Locate the cell with the specified text and output its [X, Y] center coordinate. 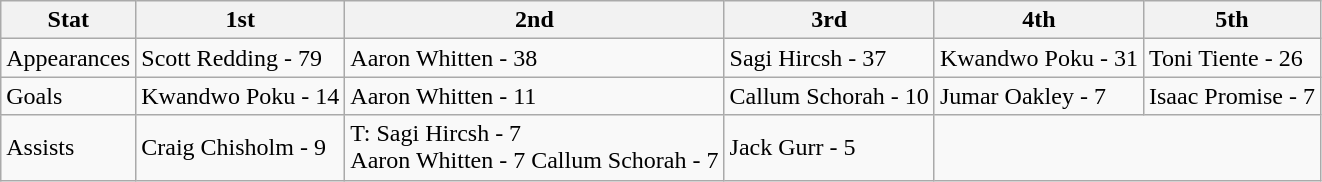
Jumar Oakley - 7 [1038, 96]
Aaron Whitten - 11 [534, 96]
T: Sagi Hircsh - 7Aaron Whitten - 7 Callum Schorah - 7 [534, 148]
1st [240, 20]
Jack Gurr - 5 [829, 148]
Kwandwo Poku - 31 [1038, 58]
Scott Redding - 79 [240, 58]
Kwandwo Poku - 14 [240, 96]
Sagi Hircsh - 37 [829, 58]
3rd [829, 20]
Stat [68, 20]
Craig Chisholm - 9 [240, 148]
2nd [534, 20]
Goals [68, 96]
5th [1232, 20]
Isaac Promise - 7 [1232, 96]
Callum Schorah - 10 [829, 96]
Assists [68, 148]
Toni Tiente - 26 [1232, 58]
Aaron Whitten - 38 [534, 58]
4th [1038, 20]
Appearances [68, 58]
